Find where the given text appears and provide that cell's center as (X, Y) coordinate. 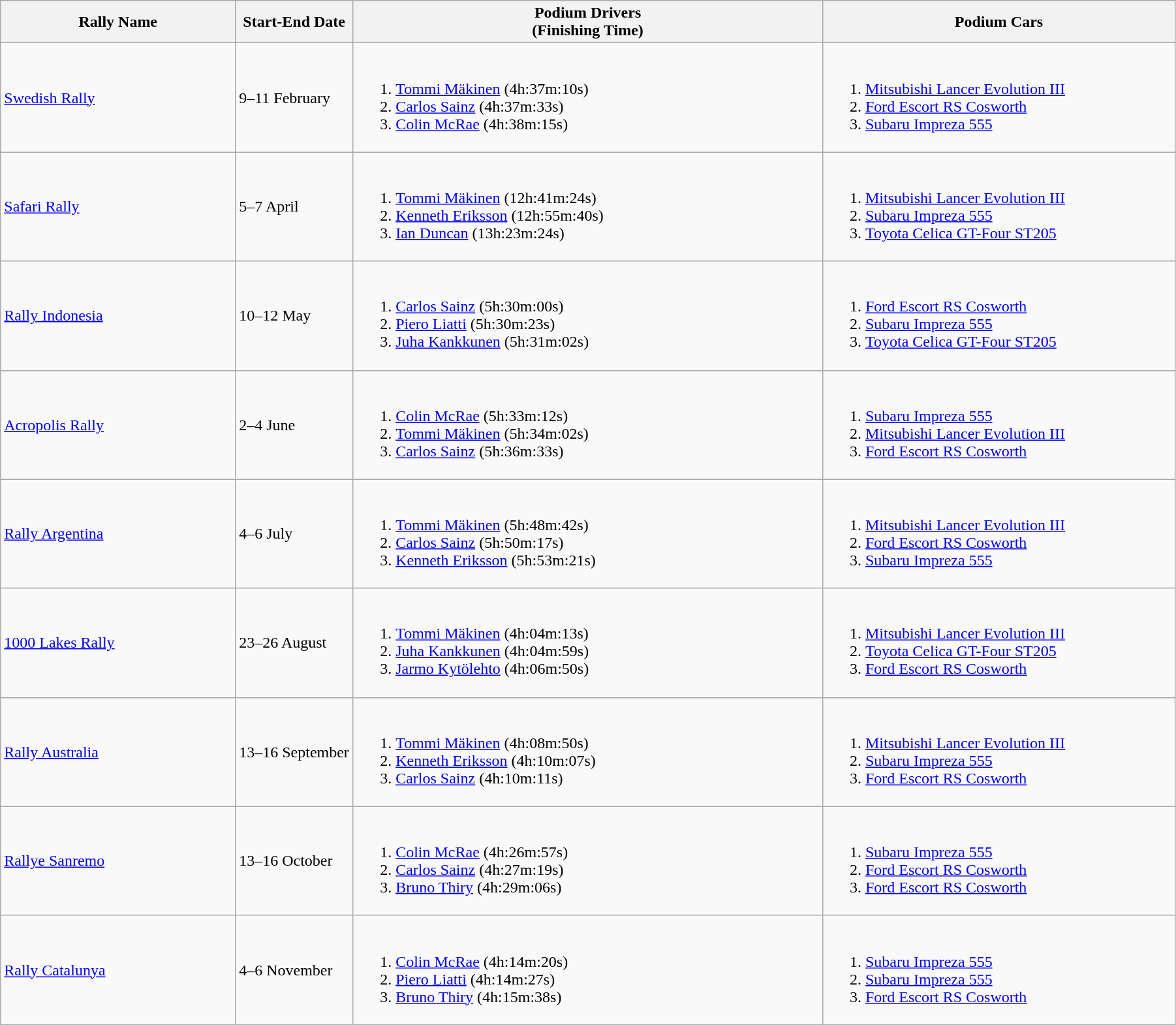
Carlos Sainz (5h:30m:00s) Piero Liatti (5h:30m:23s) Juha Kankkunen (5h:31m:02s) (588, 316)
Acropolis Rally (118, 424)
Mitsubishi Lancer Evolution IIISubaru Impreza 555Ford Escort RS Cosworth (998, 752)
13–16 September (294, 752)
Colin McRae (4h:14m:20s) Piero Liatti (4h:14m:27s) Bruno Thiry (4h:15m:38s) (588, 970)
13–16 October (294, 860)
4–6 November (294, 970)
1000 Lakes Rally (118, 642)
Safari Rally (118, 206)
Podium Cars (998, 22)
10–12 May (294, 316)
Rally Indonesia (118, 316)
Rally Argentina (118, 534)
Tommi Mäkinen (4h:04m:13s) Juha Kankkunen (4h:04m:59s) Jarmo Kytölehto (4h:06m:50s) (588, 642)
Ford Escort RS CosworthSubaru Impreza 555Toyota Celica GT-Four ST205 (998, 316)
Tommi Mäkinen (5h:48m:42s) Carlos Sainz (5h:50m:17s) Kenneth Eriksson (5h:53m:21s) (588, 534)
Swedish Rally (118, 98)
Tommi Mäkinen (4h:37m:10s) Carlos Sainz (4h:37m:33s) Colin McRae (4h:38m:15s) (588, 98)
Rally Name (118, 22)
Rallye Sanremo (118, 860)
Subaru Impreza 555Mitsubishi Lancer Evolution IIIFord Escort RS Cosworth (998, 424)
Rally Australia (118, 752)
Rally Catalunya (118, 970)
23–26 August (294, 642)
Colin McRae (5h:33m:12s) Tommi Mäkinen (5h:34m:02s) Carlos Sainz (5h:36m:33s) (588, 424)
Colin McRae (4h:26m:57s) Carlos Sainz (4h:27m:19s) Bruno Thiry (4h:29m:06s) (588, 860)
4–6 July (294, 534)
9–11 February (294, 98)
Subaru Impreza 555Subaru Impreza 555Ford Escort RS Cosworth (998, 970)
Start-End Date (294, 22)
Mitsubishi Lancer Evolution IIISubaru Impreza 555Toyota Celica GT-Four ST205 (998, 206)
Tommi Mäkinen (4h:08m:50s) Kenneth Eriksson (4h:10m:07s) Carlos Sainz (4h:10m:11s) (588, 752)
2–4 June (294, 424)
5–7 April (294, 206)
Podium Drivers (Finishing Time) (588, 22)
Subaru Impreza 555Ford Escort RS CosworthFord Escort RS Cosworth (998, 860)
Tommi Mäkinen (12h:41m:24s) Kenneth Eriksson (12h:55m:40s) Ian Duncan (13h:23m:24s) (588, 206)
Mitsubishi Lancer Evolution IIIToyota Celica GT-Four ST205Ford Escort RS Cosworth (998, 642)
